Return the (X, Y) coordinate for the center point of the cell that contains the specified text.  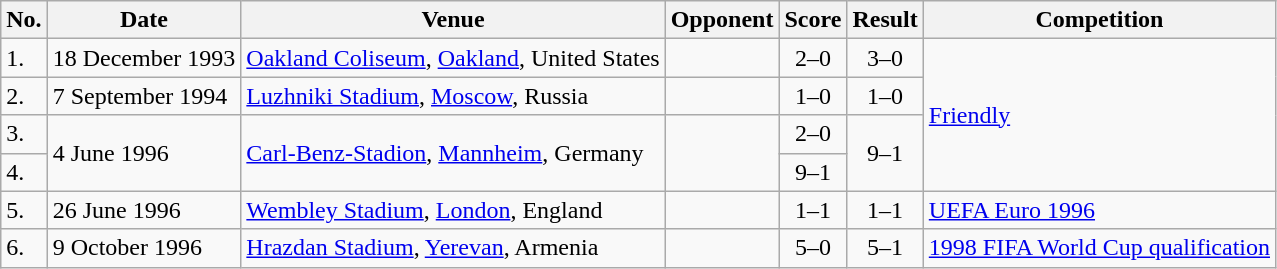
9 October 1996 (144, 248)
No. (24, 20)
6. (24, 248)
Oakland Coliseum, Oakland, United States (453, 58)
7 September 1994 (144, 96)
2. (24, 96)
Wembley Stadium, London, England (453, 210)
Luzhniki Stadium, Moscow, Russia (453, 96)
Date (144, 20)
1. (24, 58)
UEFA Euro 1996 (1099, 210)
26 June 1996 (144, 210)
3–0 (885, 58)
4. (24, 172)
3. (24, 134)
Hrazdan Stadium, Yerevan, Armenia (453, 248)
Score (813, 20)
Friendly (1099, 115)
18 December 1993 (144, 58)
Result (885, 20)
1998 FIFA World Cup qualification (1099, 248)
5–1 (885, 248)
Venue (453, 20)
5–0 (813, 248)
Opponent (722, 20)
4 June 1996 (144, 153)
Competition (1099, 20)
5. (24, 210)
Carl-Benz-Stadion, Mannheim, Germany (453, 153)
